Provide the [X, Y] coordinate of the cell's center where the given text is located.  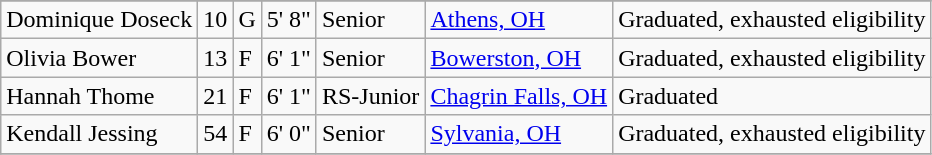
21 [216, 96]
6' 0" [288, 134]
Athens, OH [519, 20]
Chagrin Falls, OH [519, 96]
Sylvania, OH [519, 134]
5' 8" [288, 20]
Bowerston, OH [519, 58]
Graduated [772, 96]
54 [216, 134]
10 [216, 20]
Kendall Jessing [100, 134]
RS-Junior [370, 96]
13 [216, 58]
Dominique Doseck [100, 20]
Hannah Thome [100, 96]
G [247, 20]
Olivia Bower [100, 58]
